Return the [x, y] coordinate for the center point of the cell that contains the specified text.  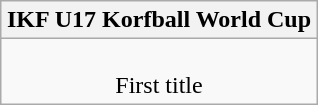
First title [158, 72]
IKF U17 Korfball World Cup [158, 20]
